Identify which cell holds the provided text, then report its [x, y] central coordinate. 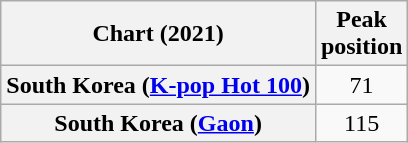
South Korea (K-pop Hot 100) [158, 85]
South Korea (Gaon) [158, 123]
115 [361, 123]
71 [361, 85]
Chart (2021) [158, 34]
Peakposition [361, 34]
